Capture the cell that displays the provided text and extract its [x, y] central coordinate. 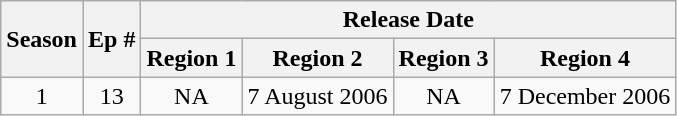
Season [42, 39]
Region 3 [444, 58]
7 August 2006 [318, 96]
1 [42, 96]
Region 2 [318, 58]
Ep # [111, 39]
Release Date [408, 20]
7 December 2006 [585, 96]
13 [111, 96]
Region 1 [192, 58]
Region 4 [585, 58]
